Locate the cell with the specified text and output its (x, y) center coordinate. 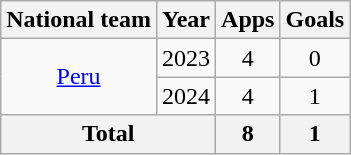
2023 (186, 58)
0 (315, 58)
Peru (79, 77)
Goals (315, 20)
Apps (248, 20)
Total (108, 134)
8 (248, 134)
2024 (186, 96)
National team (79, 20)
Year (186, 20)
